Scan for the cell matching the given text and deliver its [X, Y] coordinate at center. 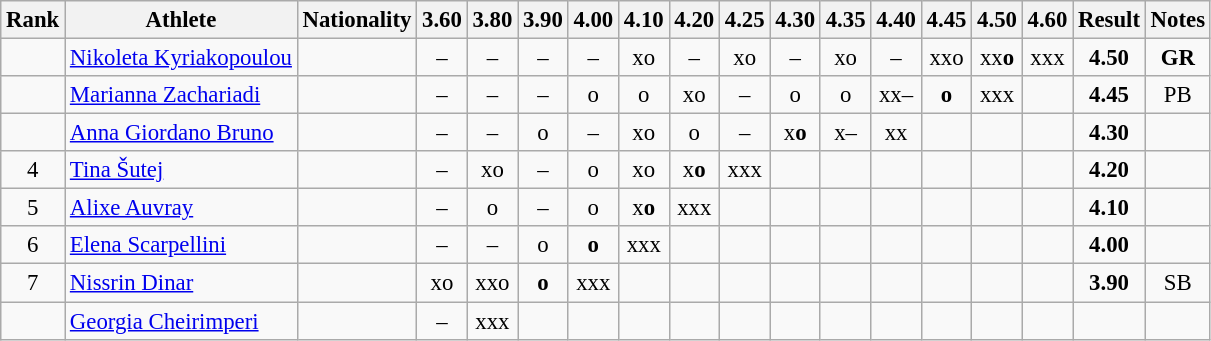
Nissrin Dinar [182, 283]
PB [1178, 95]
Anna Giordano Bruno [182, 133]
3.60 [442, 20]
SB [1178, 283]
4 [33, 170]
4.25 [744, 20]
Athlete [182, 20]
Tina Šutej [182, 170]
xx [896, 133]
GR [1178, 58]
3.80 [492, 20]
4.40 [896, 20]
7 [33, 283]
6 [33, 245]
Marianna Zachariadi [182, 95]
Nationality [356, 20]
Georgia Cheirimperi [182, 321]
Result [1110, 20]
Rank [33, 20]
xx– [896, 95]
Elena Scarpellini [182, 245]
4.60 [1047, 20]
x– [845, 133]
Nikoleta Kyriakopoulou [182, 58]
Alixe Auvray [182, 208]
5 [33, 208]
4.35 [845, 20]
Notes [1178, 20]
